From the cell containing the given text, extract its center point as [X, Y] coordinate. 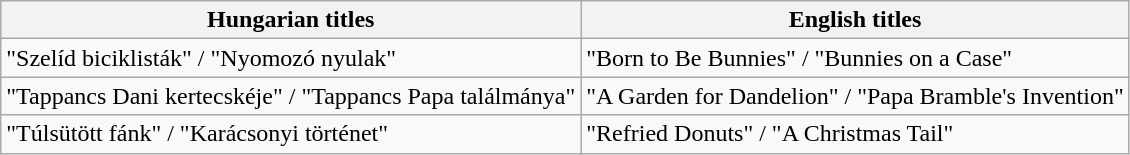
Hungarian titles [291, 20]
"Túlsütött fánk" / "Karácsonyi történet" [291, 134]
"Tappancs Dani kertecskéje" / "Tappancs Papa találmánya" [291, 96]
English titles [855, 20]
"A Garden for Dandelion" / "Papa Bramble's Invention" [855, 96]
"Refried Donuts" / "A Christmas Tail" [855, 134]
"Born to Be Bunnies" / "Bunnies on a Case" [855, 58]
"Szelíd biciklisták" / "Nyomozó nyulak" [291, 58]
